Locate the cell with the specified text and output its [X, Y] center coordinate. 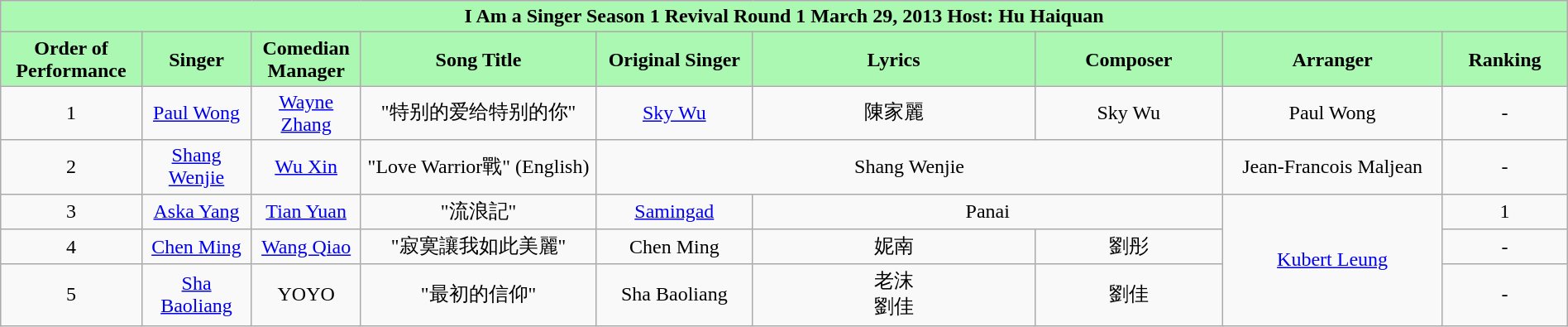
Order of Performance [71, 60]
Panai [987, 212]
Song Title [478, 60]
2 [71, 167]
Tian Yuan [306, 212]
5 [71, 295]
3 [71, 212]
Lyrics [893, 60]
I Am a Singer Season 1 Revival Round 1 March 29, 2013 Host: Hu Haiquan [784, 17]
Wu Xin [306, 167]
Comedian Manager [306, 60]
"Love Warrior戰" (English) [478, 167]
Ranking [1505, 60]
Wayne Zhang [306, 113]
Arranger [1331, 60]
YOYO [306, 295]
"寂寞讓我如此美麗" [478, 247]
"最初的信仰" [478, 295]
妮南 [893, 247]
"流浪記" [478, 212]
Aska Yang [197, 212]
Jean-Francois Maljean [1331, 167]
劉佳 [1128, 295]
Kubert Leung [1331, 260]
陳家麗 [893, 113]
Singer [197, 60]
"特别的爱给特别的你" [478, 113]
老沫劉佳 [893, 295]
Samingad [675, 212]
Wang Qiao [306, 247]
Original Singer [675, 60]
劉彤 [1128, 247]
4 [71, 247]
Composer [1128, 60]
